For the text-containing cell, return its midpoint in [X, Y] coordinate format. 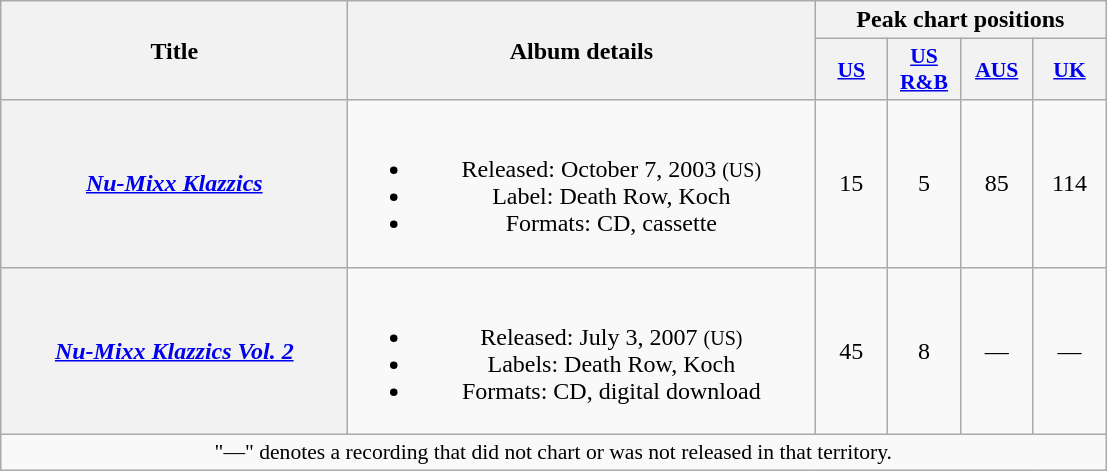
114 [1070, 184]
Peak chart positions [960, 20]
Nu-Mixx Klazzics [174, 184]
85 [996, 184]
5 [924, 184]
Album details [582, 50]
45 [852, 350]
15 [852, 184]
Released: October 7, 2003 (US)Label: Death Row, KochFormats: CD, cassette [582, 184]
8 [924, 350]
"—" denotes a recording that did not chart or was not released in that territory. [554, 452]
Nu-Mixx Klazzics Vol. 2 [174, 350]
USR&B [924, 70]
AUS [996, 70]
UK [1070, 70]
Title [174, 50]
Released: July 3, 2007 (US)Labels: Death Row, KochFormats: CD, digital download [582, 350]
US [852, 70]
